For the text-containing cell, return its midpoint in (x, y) coordinate format. 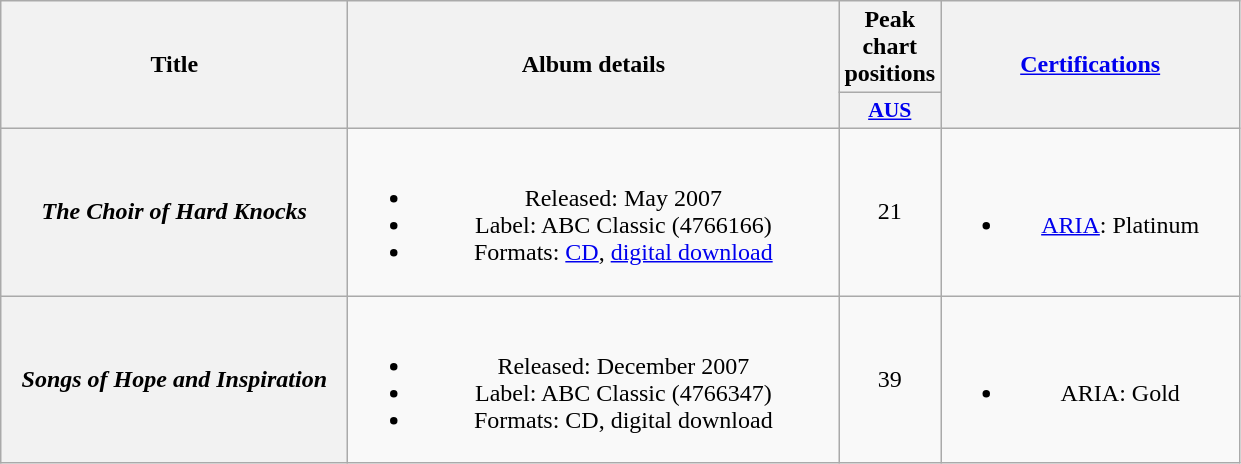
ARIA: Gold (1090, 380)
Released: December 2007Label: ABC Classic (4766347)Formats: CD, digital download (594, 380)
The Choir of Hard Knocks (174, 212)
Songs of Hope and Inspiration (174, 380)
Peak chart positions (890, 47)
Title (174, 65)
Album details (594, 65)
AUS (890, 111)
39 (890, 380)
Certifications (1090, 65)
ARIA: Platinum (1090, 212)
21 (890, 212)
Released: May 2007Label: ABC Classic (4766166)Formats: CD, digital download (594, 212)
